Find where the given text appears and provide that cell's center as [x, y] coordinate. 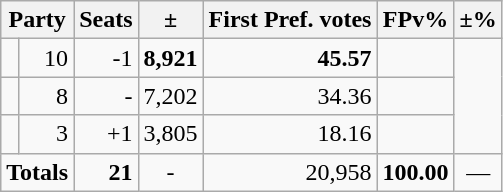
10 [46, 58]
FPv% [416, 20]
3,805 [170, 134]
8 [46, 96]
21 [106, 172]
± [170, 20]
Totals [38, 172]
— [478, 172]
18.16 [290, 134]
-1 [106, 58]
Seats [106, 20]
3 [46, 134]
45.57 [290, 58]
First Pref. votes [290, 20]
+1 [106, 134]
100.00 [416, 172]
8,921 [170, 58]
7,202 [170, 96]
Party [38, 20]
±% [478, 20]
34.36 [290, 96]
20,958 [290, 172]
